Return the [x, y] coordinate for the center point of the cell that contains the specified text.  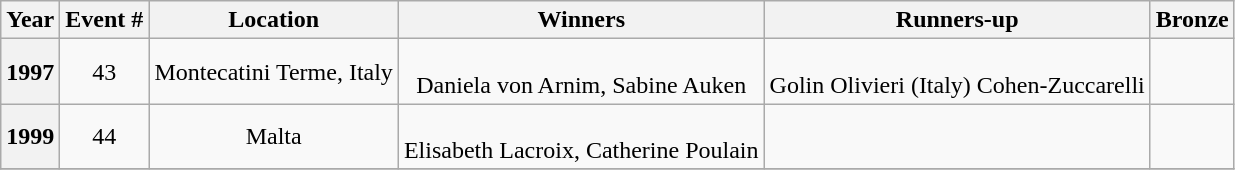
43 [104, 72]
Malta [274, 136]
Runners-up [957, 20]
Year [30, 20]
Elisabeth Lacroix, Catherine Poulain [581, 136]
Montecatini Terme, Italy [274, 72]
Golin Olivieri (Italy) Cohen-Zuccarelli [957, 72]
Bronze [1192, 20]
Location [274, 20]
1999 [30, 136]
1997 [30, 72]
Winners [581, 20]
44 [104, 136]
Event # [104, 20]
Daniela von Arnim, Sabine Auken [581, 72]
